Scan for the cell matching the given text and deliver its (X, Y) coordinate at center. 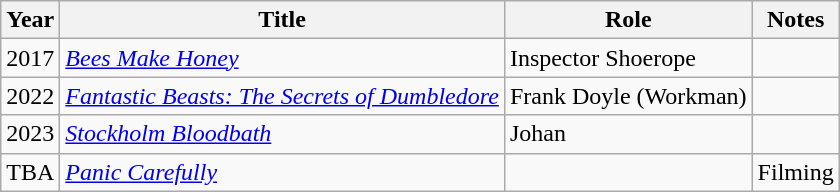
2017 (30, 58)
Year (30, 20)
Bees Make Honey (282, 58)
Notes (796, 20)
Role (628, 20)
2022 (30, 96)
Panic Carefully (282, 172)
Frank Doyle (Workman) (628, 96)
Johan (628, 134)
2023 (30, 134)
Title (282, 20)
Filming (796, 172)
Stockholm Bloodbath (282, 134)
TBA (30, 172)
Fantastic Beasts: The Secrets of Dumbledore (282, 96)
Inspector Shoerope (628, 58)
